Search for the cell housing the specified text and yield its [x, y] center coordinate. 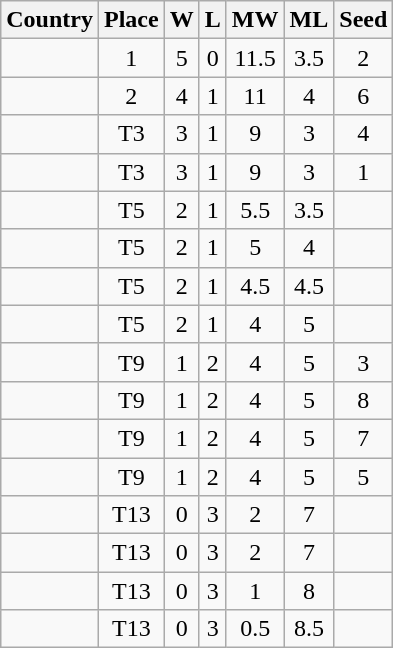
11.5 [255, 58]
L [212, 20]
MW [255, 20]
11 [255, 96]
6 [364, 96]
Place [131, 20]
W [182, 20]
ML [309, 20]
5.5 [255, 210]
0.5 [255, 629]
8.5 [309, 629]
Country [50, 20]
Seed [364, 20]
